For the text-containing cell, return its midpoint in [X, Y] coordinate format. 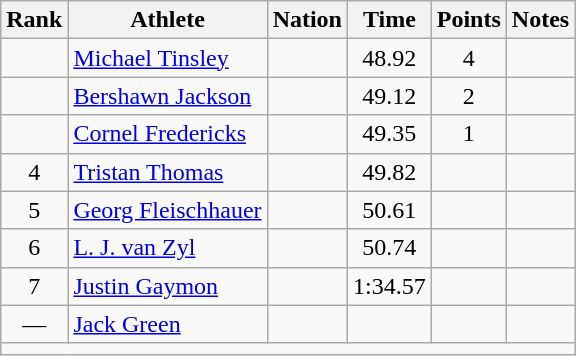
Tristan Thomas [168, 172]
Nation [307, 20]
Bershawn Jackson [168, 96]
L. J. van Zyl [168, 248]
50.74 [390, 248]
Georg Fleischhauer [168, 210]
1 [468, 134]
Time [390, 20]
Jack Green [168, 324]
6 [34, 248]
50.61 [390, 210]
— [34, 324]
Athlete [168, 20]
Justin Gaymon [168, 286]
Rank [34, 20]
5 [34, 210]
2 [468, 96]
Points [468, 20]
49.35 [390, 134]
Michael Tinsley [168, 58]
49.82 [390, 172]
49.12 [390, 96]
1:34.57 [390, 286]
Cornel Fredericks [168, 134]
7 [34, 286]
48.92 [390, 58]
Notes [540, 20]
